Pinpoint the cell where the given text exists, returning its [x, y] midpoint coordinate. 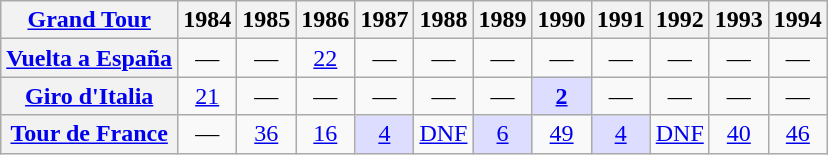
1985 [266, 20]
1986 [326, 20]
36 [266, 134]
Grand Tour [90, 20]
1993 [738, 20]
Tour de France [90, 134]
1988 [444, 20]
2 [562, 96]
49 [562, 134]
1991 [620, 20]
1992 [680, 20]
16 [326, 134]
22 [326, 58]
6 [502, 134]
40 [738, 134]
1990 [562, 20]
Vuelta a España [90, 58]
1987 [384, 20]
21 [208, 96]
46 [798, 134]
Giro d'Italia [90, 96]
1994 [798, 20]
1989 [502, 20]
1984 [208, 20]
